Pinpoint the cell where the given text exists, returning its (X, Y) midpoint coordinate. 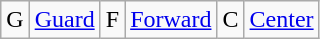
Guard (64, 20)
C (230, 20)
F (112, 20)
Forward (171, 20)
G (15, 20)
Center (282, 20)
